Scan for the cell matching the given text and deliver its (x, y) coordinate at center. 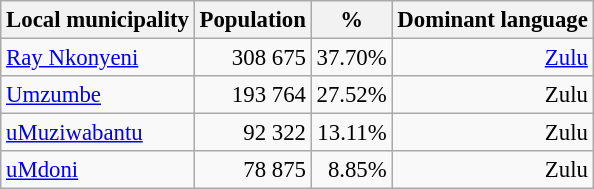
37.70% (352, 58)
Ray Nkonyeni (98, 58)
uMdoni (98, 170)
13.11% (352, 133)
308 675 (252, 58)
Population (252, 20)
78 875 (252, 170)
8.85% (352, 170)
92 322 (252, 133)
Umzumbe (98, 95)
% (352, 20)
uMuziwabantu (98, 133)
Local municipality (98, 20)
193 764 (252, 95)
27.52% (352, 95)
Dominant language (492, 20)
